From the cell containing the given text, extract its center point as [x, y] coordinate. 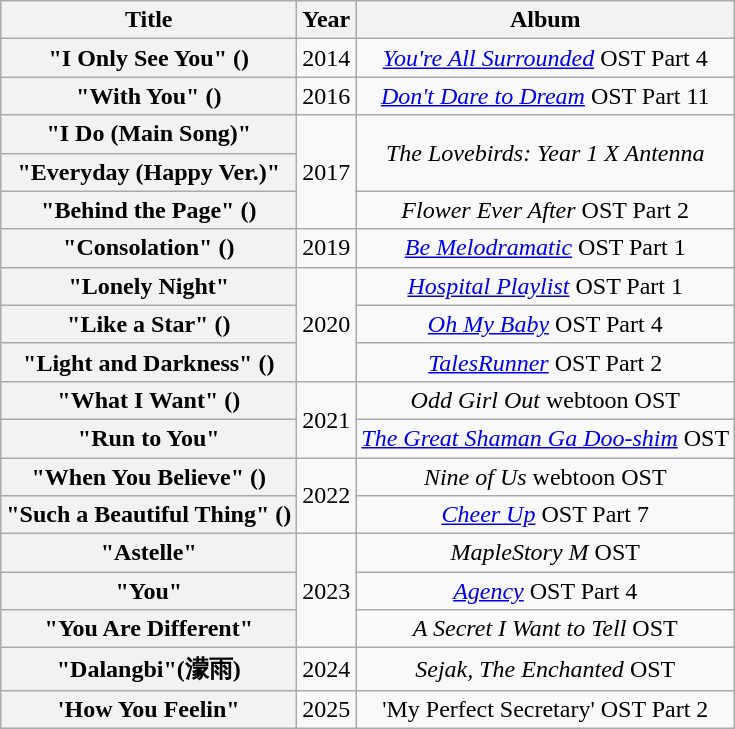
"I Only See You" () [149, 58]
You're All Surrounded OST Part 4 [546, 58]
2023 [326, 591]
"With You" () [149, 96]
"Consolation" () [149, 248]
Sejak, The Enchanted OST [546, 670]
2019 [326, 248]
Title [149, 20]
Flower Ever After OST Part 2 [546, 210]
Odd Girl Out webtoon OST [546, 400]
2021 [326, 419]
2017 [326, 172]
Cheer Up OST Part 7 [546, 515]
Album [546, 20]
Agency OST Part 4 [546, 591]
TalesRunner OST Part 2 [546, 362]
"Lonely Night" [149, 286]
Hospital Playlist OST Part 1 [546, 286]
2022 [326, 496]
2016 [326, 96]
"Such a Beautiful Thing" () [149, 515]
"Like a Star" () [149, 324]
'My Perfect Secretary' OST Part 2 [546, 709]
MapleStory M OST [546, 553]
"Light and Darkness" () [149, 362]
"Run to You" [149, 438]
Oh My Baby OST Part 4 [546, 324]
"Astelle" [149, 553]
A Secret I Want to Tell OST [546, 629]
Be Melodramatic OST Part 1 [546, 248]
2024 [326, 670]
2014 [326, 58]
'How You Feelin" [149, 709]
"Everyday (Happy Ver.)" [149, 172]
"Dalangbi"(濛雨) [149, 670]
"When You Believe" () [149, 477]
"You Are Different" [149, 629]
Year [326, 20]
"Behind the Page" () [149, 210]
Nine of Us webtoon OST [546, 477]
2025 [326, 709]
Don't Dare to Dream OST Part 11 [546, 96]
The Lovebirds: Year 1 X Antenna [546, 153]
"I Do (Main Song)" [149, 134]
The Great Shaman Ga Doo-shim OST [546, 438]
"What I Want" () [149, 400]
"You" [149, 591]
2020 [326, 324]
